Identify which cell holds the provided text, then report its (X, Y) central coordinate. 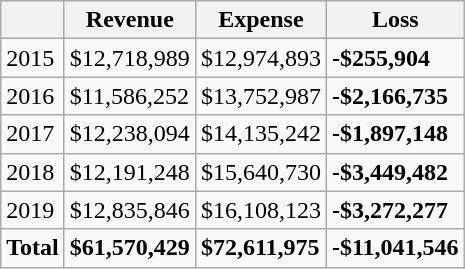
2016 (33, 96)
-$2,166,735 (395, 96)
-$255,904 (395, 58)
-$11,041,546 (395, 248)
2018 (33, 172)
$11,586,252 (130, 96)
$16,108,123 (260, 210)
$12,191,248 (130, 172)
2019 (33, 210)
Total (33, 248)
$12,974,893 (260, 58)
Revenue (130, 20)
$12,718,989 (130, 58)
2015 (33, 58)
$14,135,242 (260, 134)
$72,611,975 (260, 248)
Loss (395, 20)
-$1,897,148 (395, 134)
$61,570,429 (130, 248)
2017 (33, 134)
$13,752,987 (260, 96)
$15,640,730 (260, 172)
$12,238,094 (130, 134)
-$3,449,482 (395, 172)
-$3,272,277 (395, 210)
Expense (260, 20)
$12,835,846 (130, 210)
